Pinpoint the cell where the given text exists, returning its (X, Y) midpoint coordinate. 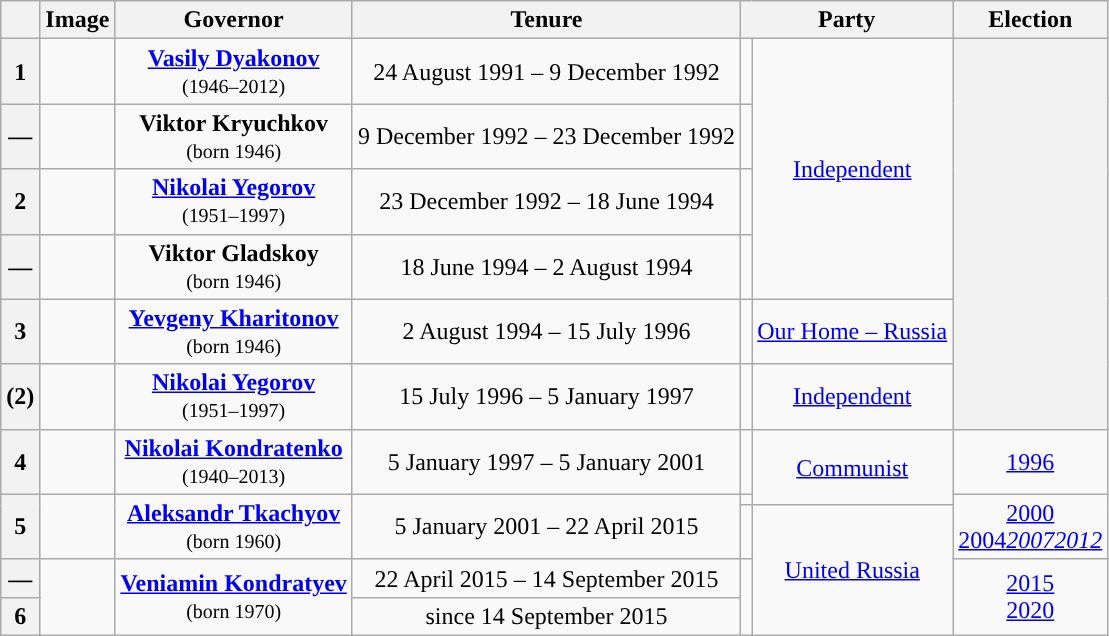
Viktor Kryuchkov(born 1946) (234, 136)
5 January 1997 – 5 January 2001 (546, 462)
Governor (234, 20)
24 August 1991 – 9 December 1992 (546, 72)
4 (20, 462)
5 (20, 526)
18 June 1994 – 2 August 1994 (546, 266)
1996 (1030, 462)
Vasily Dyakonov(1946–2012) (234, 72)
Veniamin Kondratyev(born 1970) (234, 597)
23 December 1992 – 18 June 1994 (546, 202)
Image (78, 20)
2 (20, 202)
United Russia (852, 570)
3 (20, 332)
Tenure (546, 20)
since 14 September 2015 (546, 616)
1 (20, 72)
Communist (852, 467)
Aleksandr Tkachyov(born 1960) (234, 526)
22 April 2015 – 14 September 2015 (546, 578)
5 January 2001 – 22 April 2015 (546, 526)
15 July 1996 – 5 January 1997 (546, 396)
20152020 (1030, 597)
Our Home – Russia (852, 332)
6 (20, 616)
Nikolai Kondratenko(1940–2013) (234, 462)
2000200420072012 (1030, 526)
Election (1030, 20)
2 August 1994 – 15 July 1996 (546, 332)
Party (847, 20)
(2) (20, 396)
9 December 1992 – 23 December 1992 (546, 136)
Viktor Gladskoy(born 1946) (234, 266)
Yevgeny Kharitonov(born 1946) (234, 332)
